Determine the (x, y) coordinate at the center of the cell enclosing the given text.  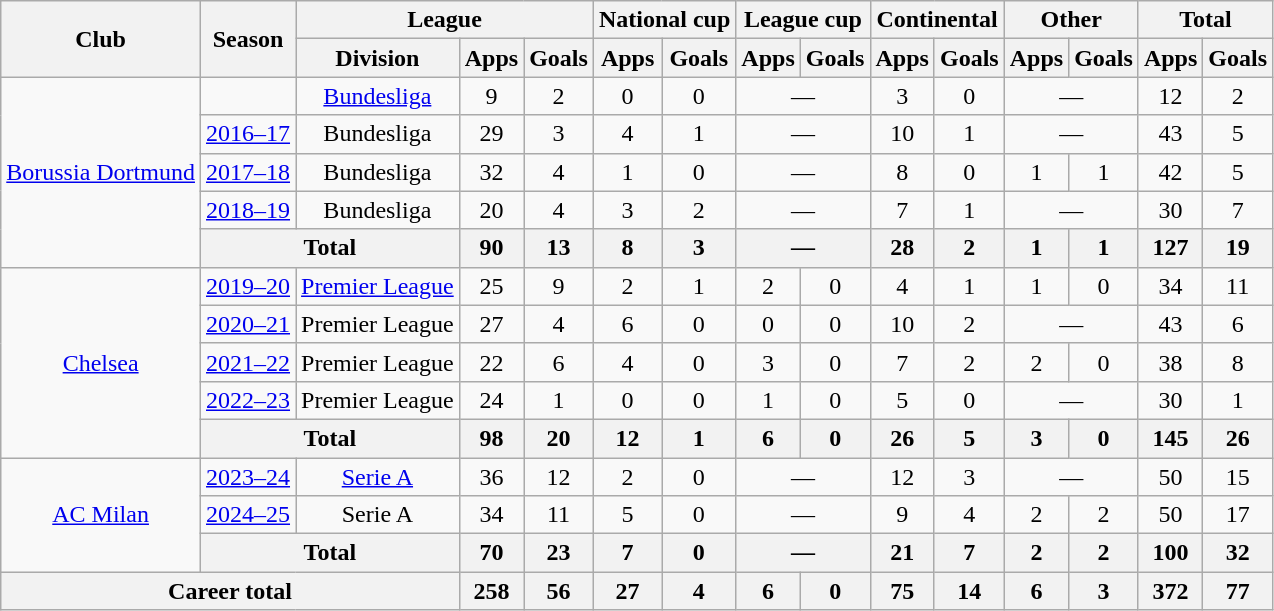
145 (1170, 438)
National cup (664, 20)
Borussia Dortmund (101, 172)
75 (902, 591)
90 (491, 248)
Other (1071, 20)
372 (1170, 591)
21 (902, 553)
28 (902, 248)
2021–22 (248, 362)
Chelsea (101, 362)
2020–21 (248, 324)
38 (1170, 362)
AC Milan (101, 515)
127 (1170, 248)
70 (491, 553)
56 (559, 591)
24 (491, 400)
2024–25 (248, 515)
14 (969, 591)
258 (491, 591)
19 (1238, 248)
2022–23 (248, 400)
2017–18 (248, 172)
2018–19 (248, 210)
23 (559, 553)
15 (1238, 477)
League cup (803, 20)
League (445, 20)
2019–20 (248, 286)
Continental (937, 20)
98 (491, 438)
36 (491, 477)
13 (559, 248)
Club (101, 39)
29 (491, 134)
25 (491, 286)
22 (491, 362)
42 (1170, 172)
Career total (230, 591)
Season (248, 39)
17 (1238, 515)
2016–17 (248, 134)
100 (1170, 553)
2023–24 (248, 477)
77 (1238, 591)
Division (378, 58)
